Provide the [x, y] coordinate of the cell's center where the given text is located.  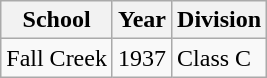
Year [142, 20]
1937 [142, 58]
Class C [220, 58]
Division [220, 20]
School [57, 20]
Fall Creek [57, 58]
